Output the [X, Y] coordinate of the center of the cell containing the given text.  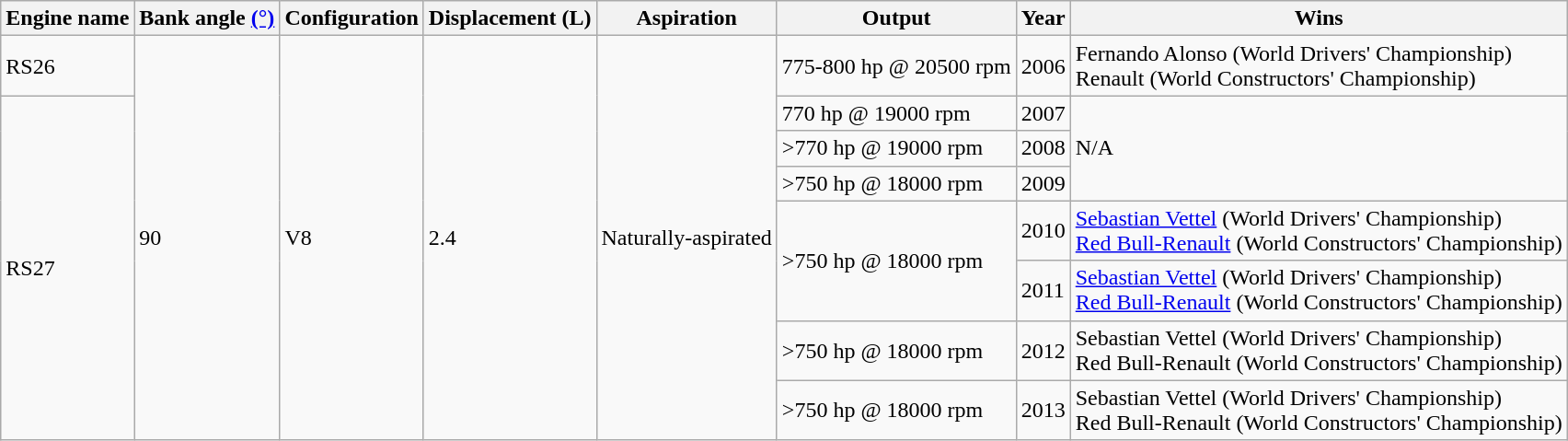
Bank angle (°) [207, 18]
2012 [1043, 350]
N/A [1319, 148]
2013 [1043, 411]
Configuration [352, 18]
Aspiration [686, 18]
2006 [1043, 66]
Engine name [68, 18]
Wins [1319, 18]
2009 [1043, 183]
Output [896, 18]
2.4 [510, 238]
>770 hp @ 19000 rpm [896, 148]
2010 [1043, 230]
V8 [352, 238]
2008 [1043, 148]
770 hp @ 19000 rpm [896, 113]
Fernando Alonso (World Drivers' Championship)Renault (World Constructors' Championship) [1319, 66]
90 [207, 238]
Displacement (L) [510, 18]
Naturally-aspirated [686, 238]
RS26 [68, 66]
2007 [1043, 113]
Year [1043, 18]
RS27 [68, 268]
775-800 hp @ 20500 rpm [896, 66]
2011 [1043, 291]
